Extract the [x, y] coordinate from the center of the cell holding the provided text.  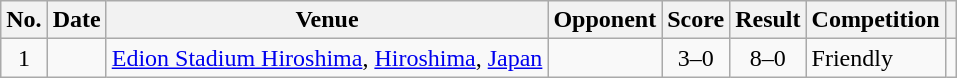
No. [24, 20]
Date [76, 20]
Venue [327, 20]
3–0 [696, 58]
Score [696, 20]
Opponent [605, 20]
Friendly [876, 58]
8–0 [768, 58]
Edion Stadium Hiroshima, Hiroshima, Japan [327, 58]
1 [24, 58]
Competition [876, 20]
Result [768, 20]
